Provide the (x, y) coordinate of the cell's center where the given text is located.  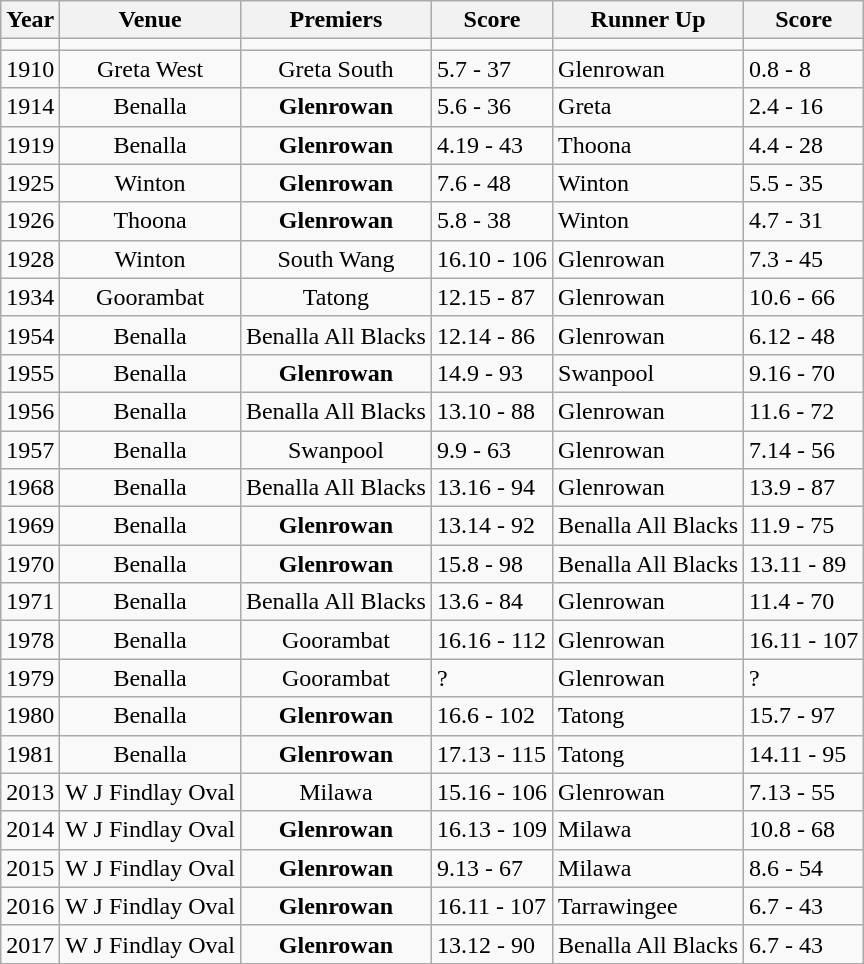
15.16 - 106 (492, 792)
9.13 - 67 (492, 868)
7.14 - 56 (804, 449)
14.11 - 95 (804, 754)
South Wang (336, 259)
1979 (30, 678)
12.14 - 86 (492, 335)
1978 (30, 640)
Runner Up (648, 20)
1981 (30, 754)
2017 (30, 944)
2014 (30, 830)
2016 (30, 906)
Venue (150, 20)
13.9 - 87 (804, 488)
Greta South (336, 69)
1914 (30, 107)
1969 (30, 526)
1955 (30, 373)
Greta (648, 107)
11.9 - 75 (804, 526)
7.6 - 48 (492, 183)
1956 (30, 411)
5.6 - 36 (492, 107)
13.14 - 92 (492, 526)
1971 (30, 602)
1970 (30, 564)
Greta West (150, 69)
1954 (30, 335)
Premiers (336, 20)
4.7 - 31 (804, 221)
5.7 - 37 (492, 69)
4.19 - 43 (492, 145)
6.12 - 48 (804, 335)
16.10 - 106 (492, 259)
13.12 - 90 (492, 944)
16.13 - 109 (492, 830)
1910 (30, 69)
17.13 - 115 (492, 754)
1928 (30, 259)
8.6 - 54 (804, 868)
13.11 - 89 (804, 564)
10.8 - 68 (804, 830)
2013 (30, 792)
13.6 - 84 (492, 602)
15.8 - 98 (492, 564)
5.5 - 35 (804, 183)
12.15 - 87 (492, 297)
11.4 - 70 (804, 602)
16.6 - 102 (492, 716)
16.16 - 112 (492, 640)
0.8 - 8 (804, 69)
1925 (30, 183)
13.16 - 94 (492, 488)
7.13 - 55 (804, 792)
1980 (30, 716)
10.6 - 66 (804, 297)
1919 (30, 145)
13.10 - 88 (492, 411)
4.4 - 28 (804, 145)
1968 (30, 488)
2.4 - 16 (804, 107)
Year (30, 20)
9.16 - 70 (804, 373)
Tarrawingee (648, 906)
1926 (30, 221)
2015 (30, 868)
11.6 - 72 (804, 411)
7.3 - 45 (804, 259)
5.8 - 38 (492, 221)
1934 (30, 297)
1957 (30, 449)
15.7 - 97 (804, 716)
9.9 - 63 (492, 449)
14.9 - 93 (492, 373)
